From the cell containing the given text, extract its center point as [x, y] coordinate. 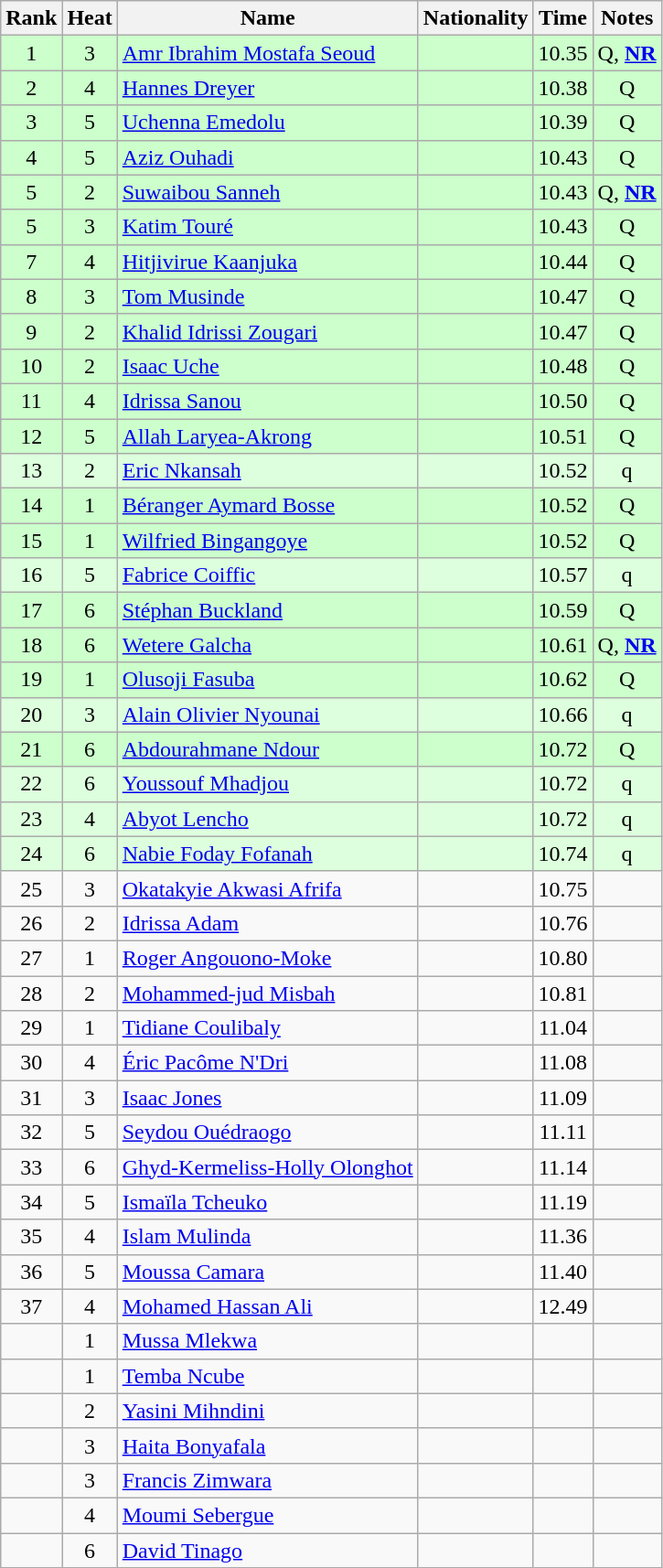
Katim Touré [267, 227]
11.08 [563, 1063]
31 [31, 1098]
34 [31, 1202]
Hannes Dreyer [267, 88]
12.49 [563, 1306]
Isaac Jones [267, 1098]
10.57 [563, 575]
Moussa Camara [267, 1272]
Mussa Mlekwa [267, 1341]
Nabie Foday Fofanah [267, 854]
Wilfried Bingangoye [267, 541]
Stéphan Buckland [267, 610]
Okatakyie Akwasi Afrifa [267, 888]
7 [31, 262]
Wetere Galcha [267, 645]
Isaac Uche [267, 366]
Alain Olivier Nyounai [267, 714]
Uchenna Emedolu [267, 123]
14 [31, 506]
Francis Zimwara [267, 1480]
8 [31, 296]
Nationality [476, 18]
11.14 [563, 1167]
26 [31, 923]
10 [31, 366]
35 [31, 1237]
15 [31, 541]
10.50 [563, 401]
10.48 [563, 366]
33 [31, 1167]
Seydou Ouédraogo [267, 1133]
10.61 [563, 645]
Rank [31, 18]
11.09 [563, 1098]
25 [31, 888]
Heat [90, 18]
27 [31, 958]
Roger Angouono-Moke [267, 958]
16 [31, 575]
Idrissa Sanou [267, 401]
20 [31, 714]
10.51 [563, 436]
24 [31, 854]
Yasini Mihndini [267, 1411]
Allah Laryea-Akrong [267, 436]
Temba Ncube [267, 1376]
Abyot Lencho [267, 819]
11.40 [563, 1272]
21 [31, 749]
Aziz Ouhadi [267, 157]
11.19 [563, 1202]
10.35 [563, 53]
Notes [627, 18]
11.04 [563, 1028]
10.62 [563, 680]
11 [31, 401]
29 [31, 1028]
10.39 [563, 123]
11.11 [563, 1133]
Khalid Idrissi Zougari [267, 331]
12 [31, 436]
11.36 [563, 1237]
Béranger Aymard Bosse [267, 506]
Fabrice Coiffic [267, 575]
22 [31, 784]
10.81 [563, 993]
Amr Ibrahim Mostafa Seoud [267, 53]
13 [31, 471]
30 [31, 1063]
Ghyd-Kermeliss-Holly Olonghot [267, 1167]
Mohamed Hassan Ali [267, 1306]
Islam Mulinda [267, 1237]
Hitjivirue Kaanjuka [267, 262]
Haita Bonyafala [267, 1445]
32 [31, 1133]
10.80 [563, 958]
10.74 [563, 854]
Mohammed-jud Misbah [267, 993]
10.75 [563, 888]
Time [563, 18]
10.66 [563, 714]
Eric Nkansah [267, 471]
Tidiane Coulibaly [267, 1028]
36 [31, 1272]
10.38 [563, 88]
10.76 [563, 923]
Tom Musinde [267, 296]
17 [31, 610]
Ismaïla Tcheuko [267, 1202]
Abdourahmane Ndour [267, 749]
37 [31, 1306]
23 [31, 819]
10.59 [563, 610]
28 [31, 993]
Youssouf Mhadjou [267, 784]
Éric Pacôme N'Dri [267, 1063]
Name [267, 18]
9 [31, 331]
10.44 [563, 262]
Idrissa Adam [267, 923]
Olusoji Fasuba [267, 680]
Suwaibou Sanneh [267, 192]
Moumi Sebergue [267, 1515]
David Tinago [267, 1551]
18 [31, 645]
19 [31, 680]
